Provide the [x, y] coordinate of the cell's center where the given text is located.  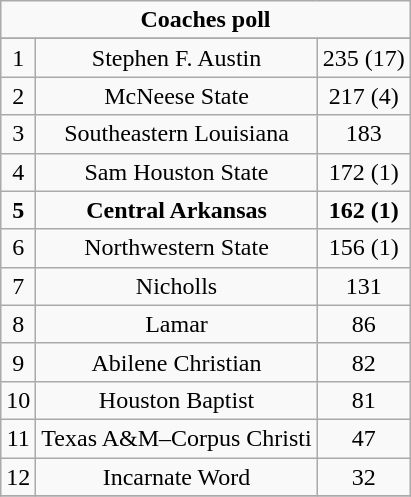
10 [18, 400]
6 [18, 248]
Incarnate Word [176, 477]
Lamar [176, 324]
11 [18, 438]
Southeastern Louisiana [176, 134]
1 [18, 58]
Northwestern State [176, 248]
12 [18, 477]
9 [18, 362]
Houston Baptist [176, 400]
Nicholls [176, 286]
82 [364, 362]
Texas A&M–Corpus Christi [176, 438]
Coaches poll [206, 20]
172 (1) [364, 172]
235 (17) [364, 58]
217 (4) [364, 96]
3 [18, 134]
131 [364, 286]
4 [18, 172]
32 [364, 477]
McNeese State [176, 96]
47 [364, 438]
81 [364, 400]
8 [18, 324]
Abilene Christian [176, 362]
Sam Houston State [176, 172]
2 [18, 96]
162 (1) [364, 210]
Central Arkansas [176, 210]
Stephen F. Austin [176, 58]
5 [18, 210]
7 [18, 286]
86 [364, 324]
183 [364, 134]
156 (1) [364, 248]
